From the cell containing the given text, extract its center point as (x, y) coordinate. 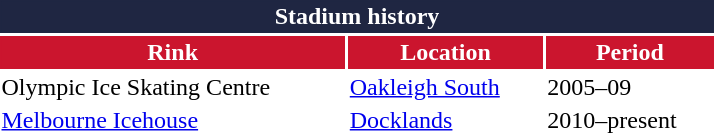
Rink (172, 52)
Location (446, 52)
2005–09 (630, 87)
Olympic Ice Skating Centre (172, 87)
Oakleigh South (446, 87)
Stadium history (357, 16)
Period (630, 52)
